Scan for the cell matching the given text and deliver its [x, y] coordinate at center. 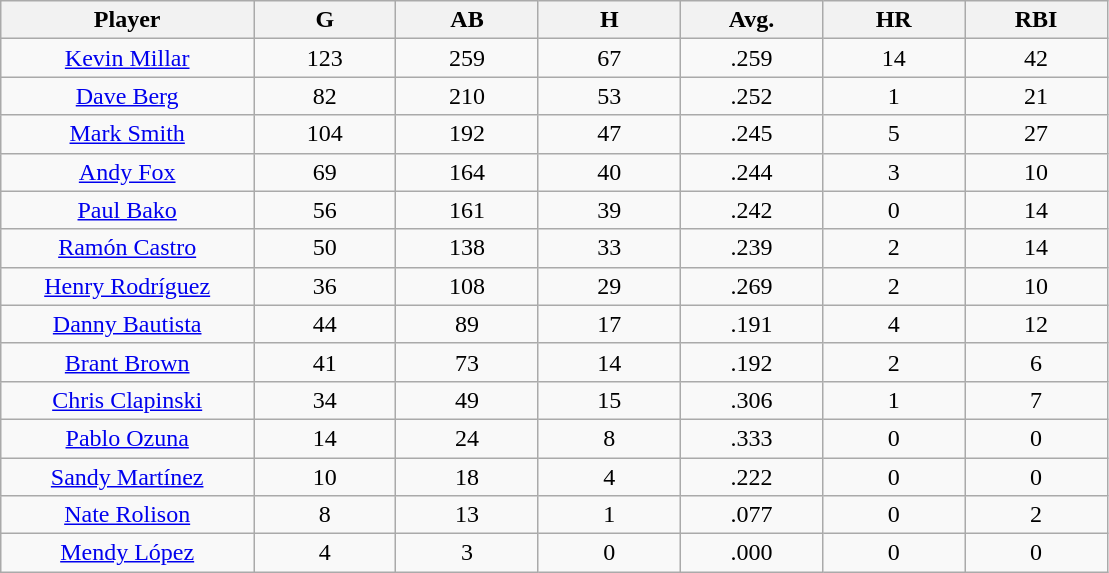
12 [1036, 324]
RBI [1036, 20]
42 [1036, 58]
Player [128, 20]
.259 [751, 58]
18 [467, 477]
.244 [751, 172]
.000 [751, 553]
44 [325, 324]
Mendy López [128, 553]
Danny Bautista [128, 324]
Chris Clapinski [128, 400]
Mark Smith [128, 134]
259 [467, 58]
50 [325, 248]
138 [467, 248]
Pablo Ozuna [128, 438]
.192 [751, 362]
21 [1036, 96]
7 [1036, 400]
6 [1036, 362]
AB [467, 20]
Ramón Castro [128, 248]
108 [467, 286]
29 [609, 286]
.191 [751, 324]
210 [467, 96]
Dave Berg [128, 96]
5 [894, 134]
.239 [751, 248]
89 [467, 324]
56 [325, 210]
Paul Bako [128, 210]
69 [325, 172]
.252 [751, 96]
.077 [751, 515]
47 [609, 134]
Nate Rolison [128, 515]
27 [1036, 134]
Sandy Martínez [128, 477]
161 [467, 210]
104 [325, 134]
15 [609, 400]
.242 [751, 210]
67 [609, 58]
164 [467, 172]
49 [467, 400]
39 [609, 210]
41 [325, 362]
36 [325, 286]
123 [325, 58]
13 [467, 515]
Brant Brown [128, 362]
24 [467, 438]
40 [609, 172]
.306 [751, 400]
34 [325, 400]
HR [894, 20]
73 [467, 362]
82 [325, 96]
192 [467, 134]
Avg. [751, 20]
.245 [751, 134]
Kevin Millar [128, 58]
.222 [751, 477]
H [609, 20]
.333 [751, 438]
53 [609, 96]
.269 [751, 286]
G [325, 20]
Andy Fox [128, 172]
33 [609, 248]
Henry Rodríguez [128, 286]
17 [609, 324]
